Return [x, y] of the center of cell containing provided text 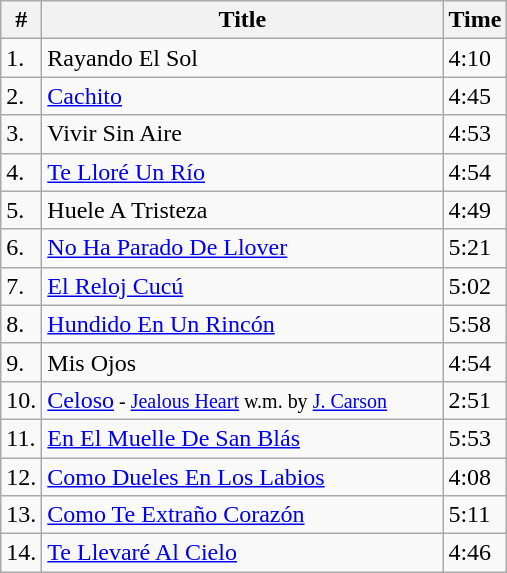
# [22, 20]
Te Llevaré Al Cielo [242, 553]
2:51 [475, 400]
Vivir Sin Aire [242, 134]
Time [475, 20]
Como Te Extraño Corazón [242, 515]
6. [22, 248]
Como Dueles En Los Labios [242, 477]
5:53 [475, 438]
5. [22, 210]
5:21 [475, 248]
14. [22, 553]
1. [22, 58]
5:11 [475, 515]
Mis Ojos [242, 362]
8. [22, 324]
4:53 [475, 134]
7. [22, 286]
Title [242, 20]
11. [22, 438]
El Reloj Cucú [242, 286]
No Ha Parado De Llover [242, 248]
En El Muelle De San Blás [242, 438]
Huele A Tristeza [242, 210]
4:10 [475, 58]
10. [22, 400]
2. [22, 96]
4:08 [475, 477]
4:46 [475, 553]
12. [22, 477]
Rayando El Sol [242, 58]
9. [22, 362]
4:49 [475, 210]
Cachito [242, 96]
5:02 [475, 286]
4. [22, 172]
4:45 [475, 96]
3. [22, 134]
5:58 [475, 324]
13. [22, 515]
Hundido En Un Rincón [242, 324]
Te Lloré Un Río [242, 172]
Celoso - Jealous Heart w.m. by J. Carson [242, 400]
